Provide the (X, Y) coordinate of the cell's center where the given text is located.  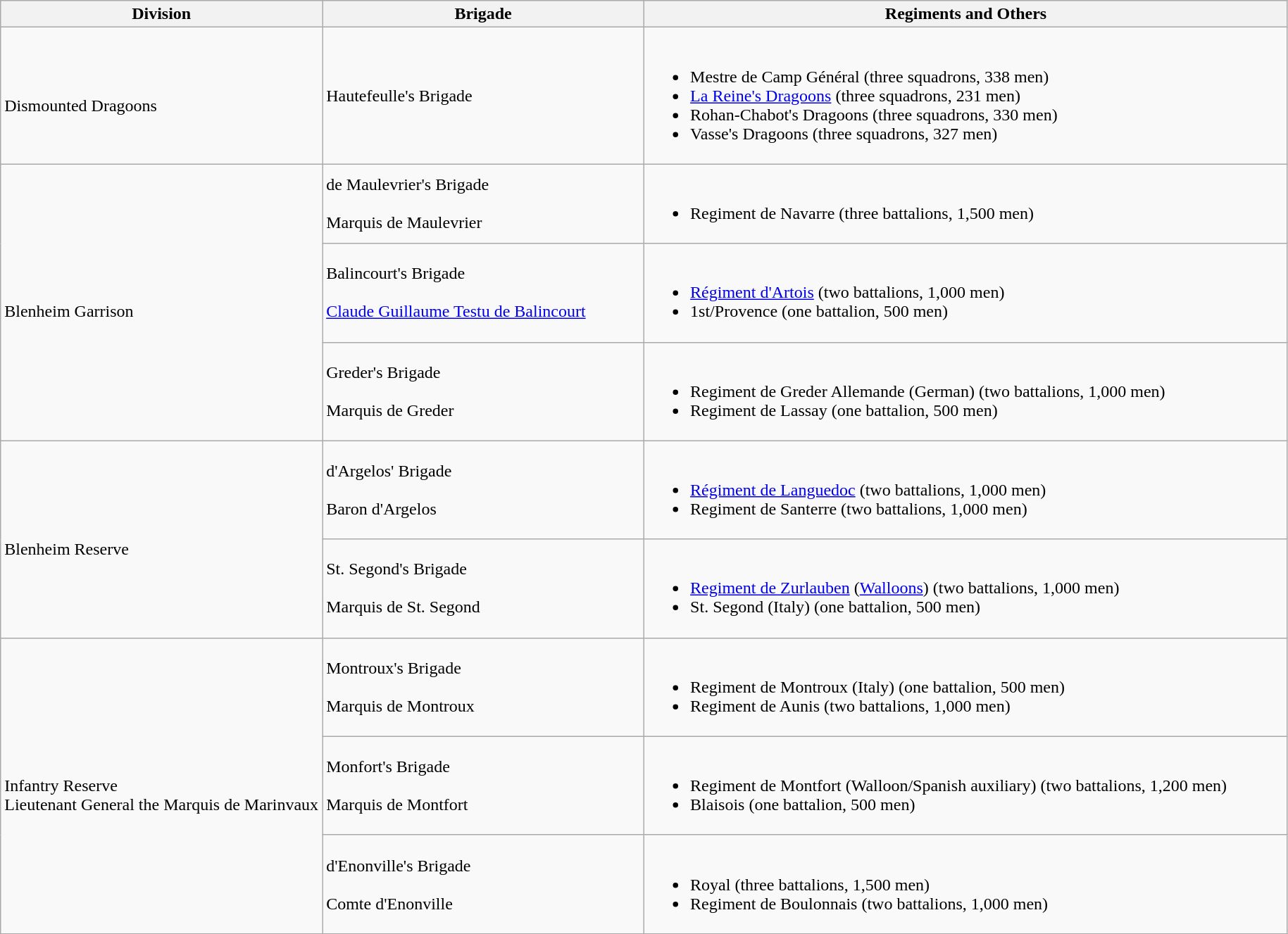
Régiment d'Artois (two battalions, 1,000 men)1st/Provence (one battalion, 500 men) (966, 293)
Regiment de Greder Allemande (German) (two battalions, 1,000 men)Regiment de Lassay (one battalion, 500 men) (966, 391)
Régiment de Languedoc (two battalions, 1,000 men)Regiment de Santerre (two battalions, 1,000 men) (966, 490)
Greder's Brigade Marquis de Greder (483, 391)
Dismounted Dragoons (162, 96)
Hautefeulle's Brigade (483, 96)
Blenheim Reserve (162, 539)
Regiment de Montfort (Walloon/Spanish auxiliary) (two battalions, 1,200 men)Blaisois (one battalion, 500 men) (966, 785)
Monfort's Brigade Marquis de Montfort (483, 785)
Regiment de Navarre (three battalions, 1,500 men) (966, 204)
Infantry Reserve Lieutenant General the Marquis de Marinvaux (162, 785)
d'Enonville's Brigade Comte d'Enonville (483, 884)
Regiments and Others (966, 14)
Blenheim Garrison (162, 303)
Brigade (483, 14)
de Maulevrier's Brigade Marquis de Maulevrier (483, 204)
Division (162, 14)
d'Argelos' Brigade Baron d'Argelos (483, 490)
Regiment de Zurlauben (Walloons) (two battalions, 1,000 men)St. Segond (Italy) (one battalion, 500 men) (966, 588)
St. Segond's Brigade Marquis de St. Segond (483, 588)
Balincourt's Brigade Claude Guillaume Testu de Balincourt (483, 293)
Montroux's Brigade Marquis de Montroux (483, 687)
Regiment de Montroux (Italy) (one battalion, 500 men)Regiment de Aunis (two battalions, 1,000 men) (966, 687)
Royal (three battalions, 1,500 men)Regiment de Boulonnais (two battalions, 1,000 men) (966, 884)
